Search for the cell housing the specified text and yield its (X, Y) center coordinate. 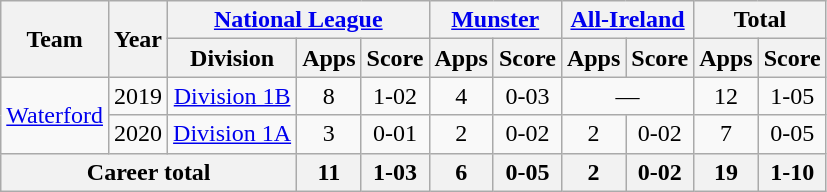
12 (726, 96)
All-Ireland (627, 20)
8 (329, 96)
19 (726, 172)
Total (760, 20)
Waterford (55, 115)
11 (329, 172)
0-03 (527, 96)
4 (461, 96)
— (627, 96)
2020 (138, 134)
Team (55, 39)
1-05 (792, 96)
Division 1B (232, 96)
Year (138, 39)
Munster (495, 20)
Division 1A (232, 134)
2019 (138, 96)
0-01 (395, 134)
3 (329, 134)
1-02 (395, 96)
1-03 (395, 172)
Career total (149, 172)
Division (232, 58)
6 (461, 172)
7 (726, 134)
National League (298, 20)
1-10 (792, 172)
